Find where the given text appears and provide that cell's center as [X, Y] coordinate. 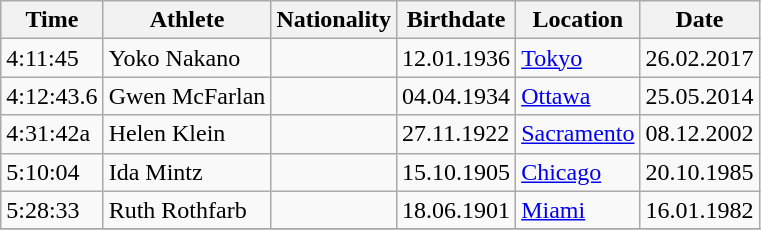
12.01.1936 [456, 58]
04.04.1934 [456, 96]
Ottawa [578, 96]
Chicago [578, 172]
Date [700, 20]
4:12:43.6 [52, 96]
Ruth Rothfarb [187, 210]
15.10.1905 [456, 172]
Sacramento [578, 134]
5:28:33 [52, 210]
Athlete [187, 20]
25.05.2014 [700, 96]
4:11:45 [52, 58]
Location [578, 20]
Ida Mintz [187, 172]
Time [52, 20]
4:31:42a [52, 134]
Miami [578, 210]
Yoko Nakano [187, 58]
Helen Klein [187, 134]
18.06.1901 [456, 210]
20.10.1985 [700, 172]
Nationality [334, 20]
Birthdate [456, 20]
08.12.2002 [700, 134]
27.11.1922 [456, 134]
26.02.2017 [700, 58]
16.01.1982 [700, 210]
Gwen McFarlan [187, 96]
Tokyo [578, 58]
5:10:04 [52, 172]
